Scan for the cell matching the given text and deliver its [x, y] coordinate at center. 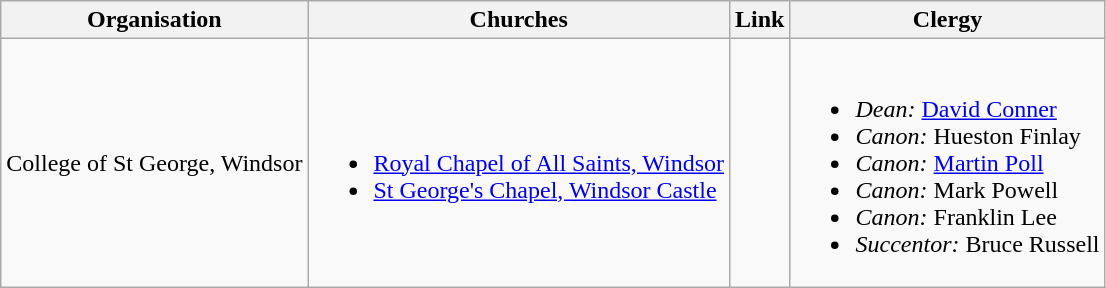
Link [760, 20]
Clergy [948, 20]
College of St George, Windsor [154, 163]
Organisation [154, 20]
Churches [519, 20]
Dean: David ConnerCanon: Hueston FinlayCanon: Martin PollCanon: Mark PowellCanon: Franklin LeeSuccentor: Bruce Russell [948, 163]
Royal Chapel of All Saints, WindsorSt George's Chapel, Windsor Castle [519, 163]
